From the cell containing the given text, extract its center point as (X, Y) coordinate. 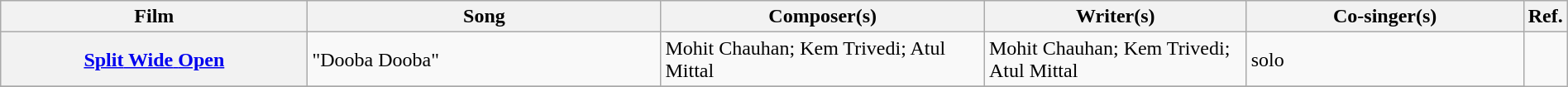
Composer(s) (822, 17)
Song (485, 17)
solo (1384, 60)
Co-singer(s) (1384, 17)
"Dooba Dooba" (485, 60)
Writer(s) (1115, 17)
Film (154, 17)
Split Wide Open (154, 60)
Ref. (1545, 17)
